Pinpoint the cell where the given text exists, returning its [x, y] midpoint coordinate. 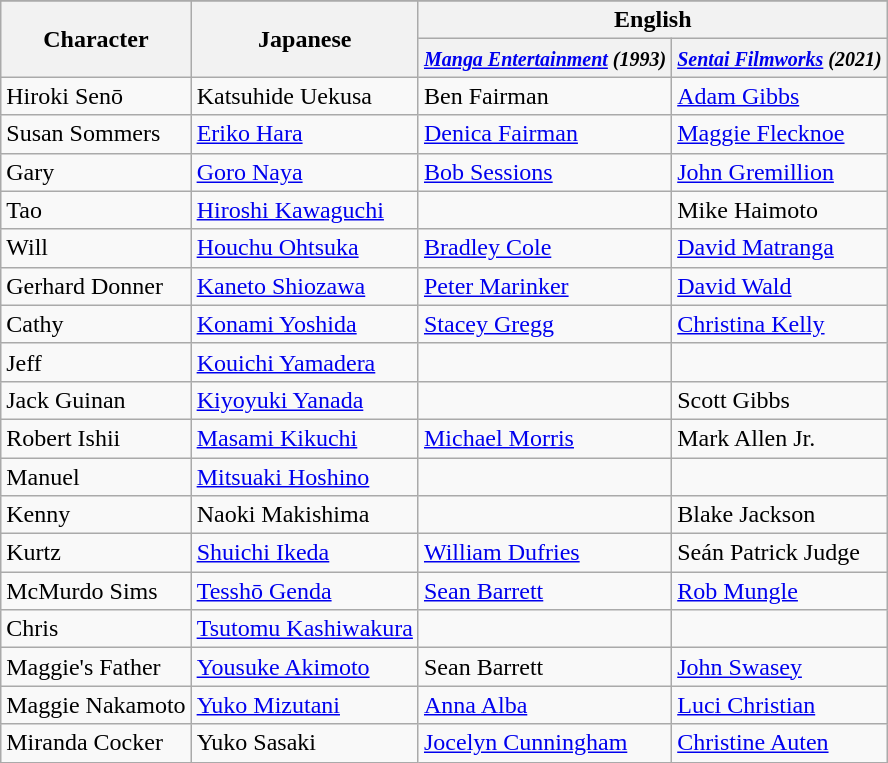
Susan Sommers [96, 134]
Goro Naya [304, 172]
Jocelyn Cunningham [544, 743]
Gerhard Donner [96, 286]
Eriko Hara [304, 134]
Will [96, 248]
Anna Alba [544, 705]
Scott Gibbs [780, 400]
Sentai Filmworks (2021) [780, 58]
Hiroshi Kawaguchi [304, 210]
Cathy [96, 324]
English [652, 20]
Tsutomu Kashiwakura [304, 629]
Yousuke Akimoto [304, 667]
Bob Sessions [544, 172]
Jack Guinan [96, 400]
Mike Haimoto [780, 210]
Houchu Ohtsuka [304, 248]
David Wald [780, 286]
Jeff [96, 362]
Hiroki Senō [96, 96]
Seán Patrick Judge [780, 553]
Mark Allen Jr. [780, 438]
Character [96, 39]
Tao [96, 210]
Rob Mungle [780, 591]
Katsuhide Uekusa [304, 96]
McMurdo Sims [96, 591]
David Matranga [780, 248]
Yuko Mizutani [304, 705]
Japanese [304, 39]
Michael Morris [544, 438]
John Swasey [780, 667]
Peter Marinker [544, 286]
Gary [96, 172]
Manuel [96, 477]
Christina Kelly [780, 324]
Maggie's Father [96, 667]
Maggie Nakamoto [96, 705]
Naoki Makishima [304, 515]
Kurtz [96, 553]
Maggie Flecknoe [780, 134]
Bradley Cole [544, 248]
William Dufries [544, 553]
Konami Yoshida [304, 324]
Shuichi Ikeda [304, 553]
Christine Auten [780, 743]
Yuko Sasaki [304, 743]
Stacey Gregg [544, 324]
Ben Fairman [544, 96]
Adam Gibbs [780, 96]
Kiyoyuki Yanada [304, 400]
Blake Jackson [780, 515]
Miranda Cocker [96, 743]
Mitsuaki Hoshino [304, 477]
Tesshō Genda [304, 591]
Kouichi Yamadera [304, 362]
Chris [96, 629]
John Gremillion [780, 172]
Manga Entertainment (1993) [544, 58]
Luci Christian [780, 705]
Denica Fairman [544, 134]
Masami Kikuchi [304, 438]
Kaneto Shiozawa [304, 286]
Kenny [96, 515]
Robert Ishii [96, 438]
